Return the (x, y) coordinate for the center point of the cell that contains the specified text.  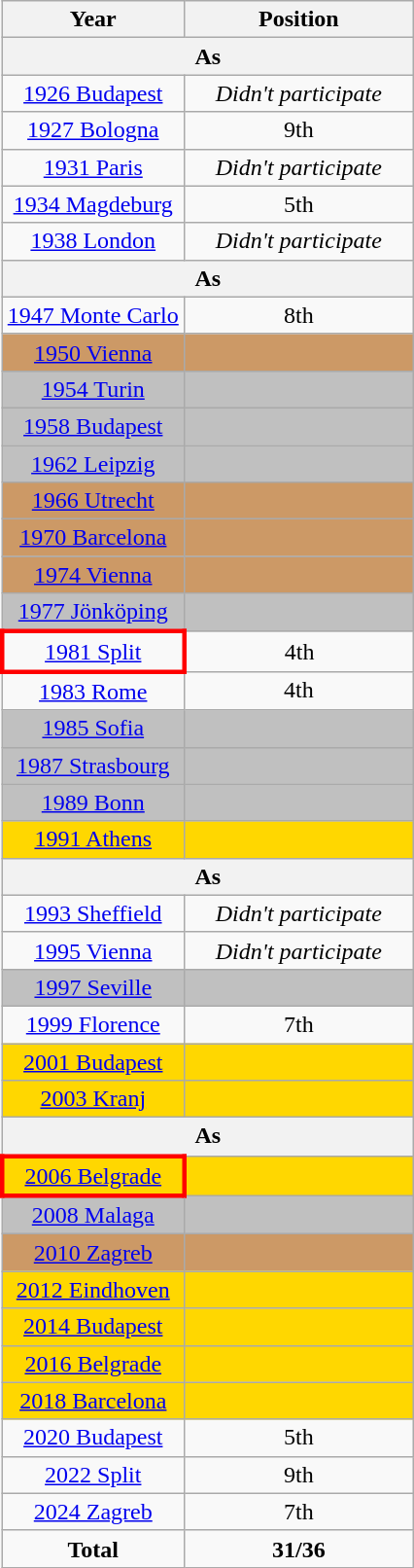
1981 Split (93, 652)
1974 Vienna (93, 575)
1991 Athens (93, 839)
1938 London (93, 241)
1954 Turin (93, 389)
2020 Budapest (93, 1438)
2003 Kranj (93, 1099)
2001 Budapest (93, 1061)
1927 Bologna (93, 130)
2024 Zagreb (93, 1512)
31/36 (298, 1549)
1997 Seville (93, 987)
1934 Magdeburg (93, 204)
1985 Sofia (93, 729)
2018 Barcelona (93, 1401)
2008 Malaga (93, 1215)
1989 Bonn (93, 802)
1931 Paris (93, 167)
1970 Barcelona (93, 538)
1999 Florence (93, 1024)
2006 Belgrade (93, 1175)
1950 Vienna (93, 352)
1926 Budapest (93, 93)
Year (93, 19)
2016 Belgrade (93, 1364)
2010 Zagreb (93, 1253)
Position (298, 19)
8th (298, 315)
1995 Vienna (93, 950)
1993 Sheffield (93, 913)
1987 Strasbourg (93, 766)
1947 Monte Carlo (93, 315)
1966 Utrecht (93, 501)
2012 Eindhoven (93, 1290)
1977 Jönköping (93, 613)
1983 Rome (93, 691)
1958 Budapest (93, 426)
2014 Budapest (93, 1327)
Total (93, 1549)
2022 Split (93, 1475)
1962 Leipzig (93, 464)
